Capture the cell that displays the provided text and extract its (x, y) central coordinate. 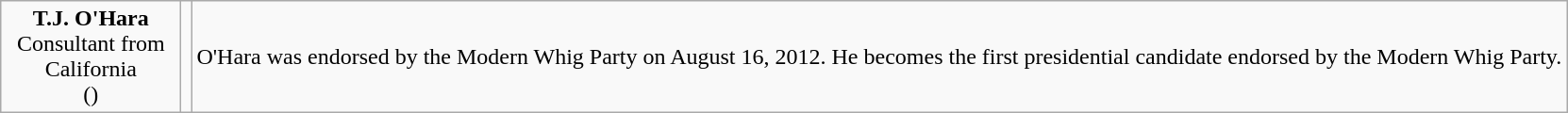
O'Hara was endorsed by the Modern Whig Party on August 16, 2012. He becomes the first presidential candidate endorsed by the Modern Whig Party. (879, 56)
T.J. O'HaraConsultant from California() (91, 56)
